Pinpoint the cell where the given text exists, returning its [x, y] midpoint coordinate. 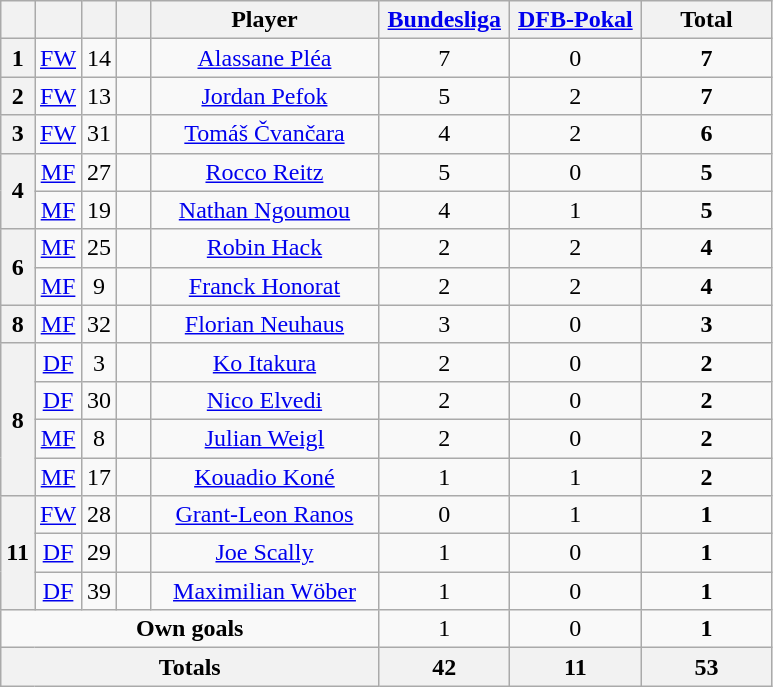
Franck Honorat [264, 286]
53 [706, 667]
Totals [190, 667]
13 [100, 96]
Maximilian Wöber [264, 591]
14 [100, 58]
Total [706, 20]
Julian Weigl [264, 438]
Ko Itakura [264, 362]
Jordan Pefok [264, 96]
28 [100, 515]
31 [100, 134]
Joe Scally [264, 553]
Nico Elvedi [264, 400]
Tomáš Čvančara [264, 134]
DFB-Pokal [576, 20]
30 [100, 400]
42 [444, 667]
Bundesliga [444, 20]
29 [100, 553]
39 [100, 591]
17 [100, 477]
Player [264, 20]
27 [100, 172]
Nathan Ngoumou [264, 210]
Rocco Reitz [264, 172]
25 [100, 248]
Alassane Pléa [264, 58]
32 [100, 324]
Kouadio Koné [264, 477]
Own goals [190, 629]
Grant-Leon Ranos [264, 515]
Florian Neuhaus [264, 324]
9 [100, 286]
19 [100, 210]
Robin Hack [264, 248]
